Determine the [X, Y] coordinate at the center of the cell enclosing the given text.  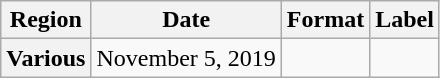
Format [325, 20]
Label [405, 20]
November 5, 2019 [186, 58]
Region [46, 20]
Various [46, 58]
Date [186, 20]
